Identify which cell holds the provided text, then report its (x, y) central coordinate. 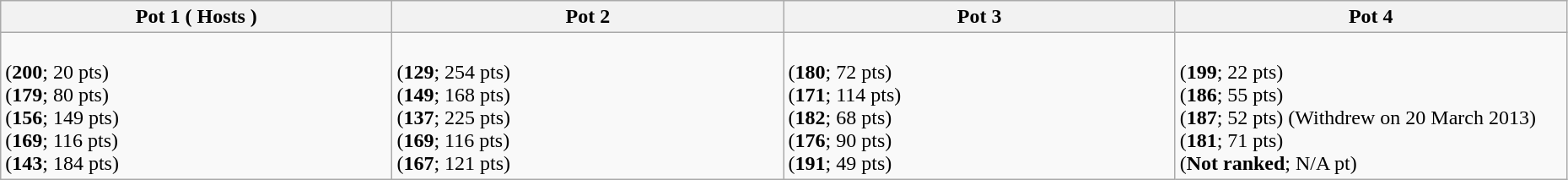
Pot 2 (588, 17)
(200; 20 pts) (179; 80 pts) (156; 149 pts) (169; 116 pts) (143; 184 pts) (197, 106)
Pot 1 ( Hosts ) (197, 17)
Pot 3 (979, 17)
(129; 254 pts) (149; 168 pts) (137; 225 pts) (169; 116 pts) (167; 121 pts) (588, 106)
(199; 22 pts) (186; 55 pts) (187; 52 pts) (Withdrew on 20 March 2013) (181; 71 pts) (Not ranked; N/A pt) (1371, 106)
Pot 4 (1371, 17)
(180; 72 pts) (171; 114 pts) (182; 68 pts) (176; 90 pts) (191; 49 pts) (979, 106)
